Determine the (x, y) coordinate at the center of the cell enclosing the given text.  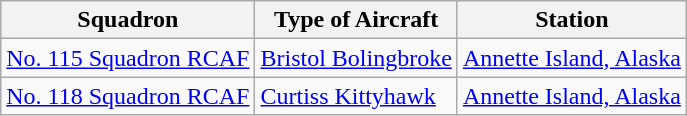
Squadron (128, 20)
Curtiss Kittyhawk (356, 96)
Station (572, 20)
No. 115 Squadron RCAF (128, 58)
Type of Aircraft (356, 20)
No. 118 Squadron RCAF (128, 96)
Bristol Bolingbroke (356, 58)
